Detect which cell encompasses the target text, then output its (X, Y) center coordinate. 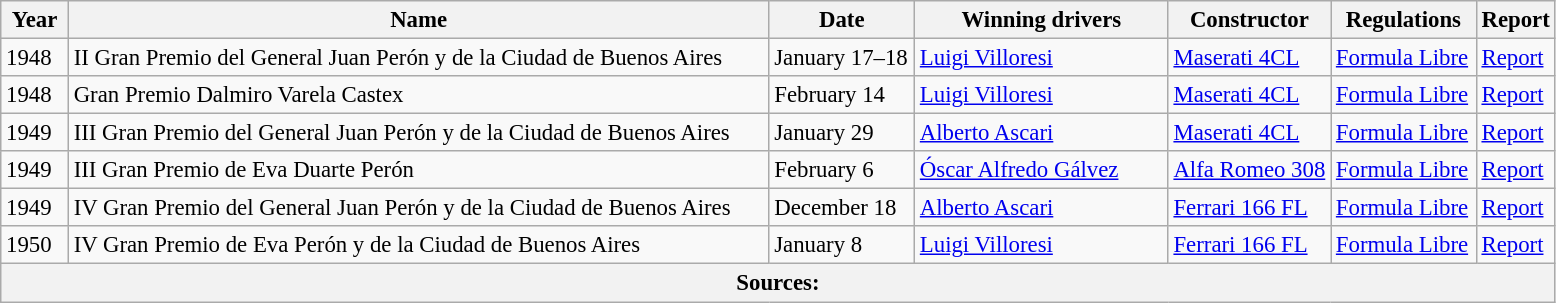
III Gran Premio del General Juan Perón y de la Ciudad de Buenos Aires (418, 133)
1950 (35, 245)
January 8 (842, 245)
February 6 (842, 170)
February 14 (842, 95)
Sources: (778, 283)
Year (35, 20)
Regulations (1404, 20)
January 29 (842, 133)
Winning drivers (1042, 20)
Gran Premio Dalmiro Varela Castex (418, 95)
III Gran Premio de Eva Duarte Perón (418, 170)
Alfa Romeo 308 (1249, 170)
January 17–18 (842, 58)
Name (418, 20)
Date (842, 20)
IV Gran Premio de Eva Perón y de la Ciudad de Buenos Aires (418, 245)
II Gran Premio del General Juan Perón y de la Ciudad de Buenos Aires (418, 58)
December 18 (842, 208)
Óscar Alfredo Gálvez (1042, 170)
IV Gran Premio del General Juan Perón y de la Ciudad de Buenos Aires (418, 208)
Constructor (1249, 20)
